Locate the cell with the specified text and output its [X, Y] center coordinate. 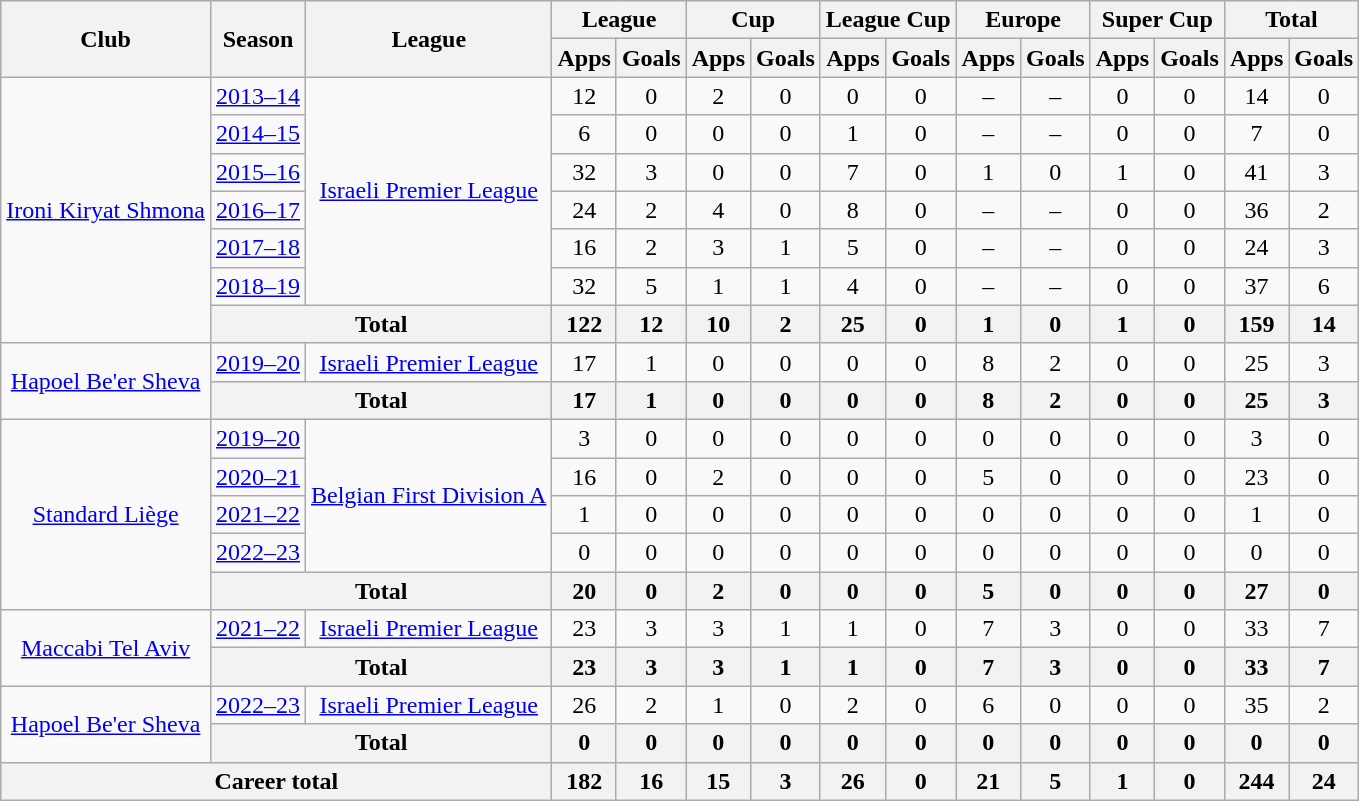
20 [584, 591]
2015–16 [258, 172]
21 [988, 781]
2017–18 [258, 248]
Standard Liège [106, 514]
36 [1256, 210]
15 [718, 781]
2013–14 [258, 96]
Club [106, 39]
244 [1256, 781]
41 [1256, 172]
2016–17 [258, 210]
27 [1256, 591]
37 [1256, 286]
Cup [753, 20]
122 [584, 324]
35 [1256, 705]
Super Cup [1157, 20]
Season [258, 39]
2020–21 [258, 477]
League Cup [888, 20]
182 [584, 781]
Ironi Kiryat Shmona [106, 210]
Maccabi Tel Aviv [106, 648]
159 [1256, 324]
10 [718, 324]
2014–15 [258, 134]
Career total [276, 781]
2018–19 [258, 286]
Europe [1023, 20]
Belgian First Division A [429, 495]
